Return the (X, Y) coordinate for the center point of the cell that contains the specified text.  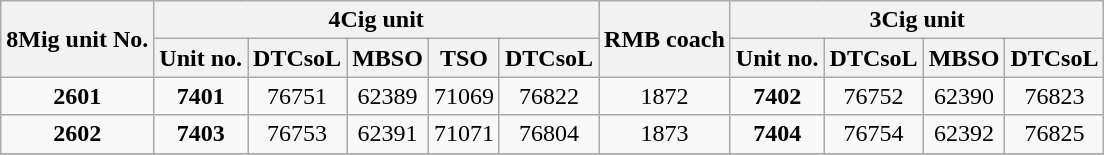
71071 (464, 134)
7404 (777, 134)
1872 (665, 96)
76752 (874, 96)
TSO (464, 58)
76754 (874, 134)
62390 (964, 96)
7403 (201, 134)
76825 (1054, 134)
3Cig unit (917, 20)
62391 (388, 134)
1873 (665, 134)
76753 (298, 134)
2601 (78, 96)
8Mig unit No. (78, 39)
4Cig unit (376, 20)
76751 (298, 96)
76823 (1054, 96)
2602 (78, 134)
62392 (964, 134)
71069 (464, 96)
62389 (388, 96)
76804 (548, 134)
7401 (201, 96)
RMB coach (665, 39)
7402 (777, 96)
76822 (548, 96)
